Search for the cell housing the specified text and yield its (X, Y) center coordinate. 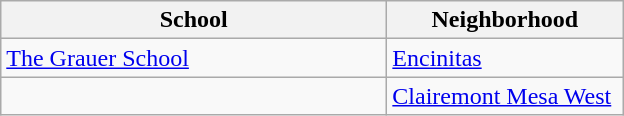
Neighborhood (505, 20)
The Grauer School (194, 58)
School (194, 20)
Encinitas (505, 58)
Clairemont Mesa West (505, 96)
